Determine the (X, Y) coordinate at the center of the cell enclosing the given text.  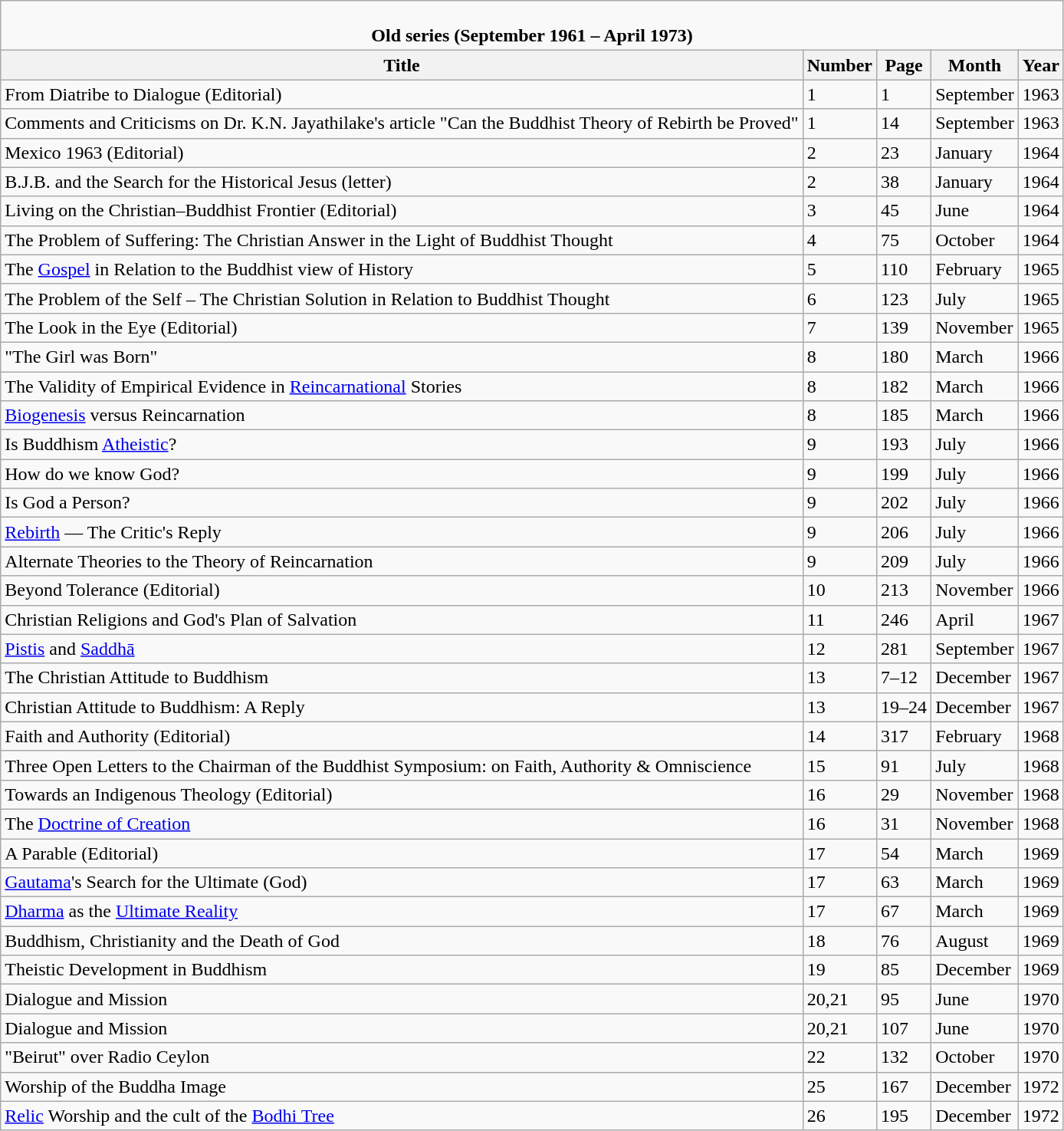
123 (905, 298)
195 (905, 1116)
Christian Attitude to Buddhism: A Reply (402, 707)
76 (905, 941)
11 (839, 620)
B.J.B. and the Search for the Historical Jesus (letter) (402, 182)
213 (905, 590)
Page (905, 65)
25 (839, 1087)
4 (839, 240)
Month (975, 65)
7 (839, 327)
Title (402, 65)
63 (905, 883)
206 (905, 532)
246 (905, 620)
19–24 (905, 707)
67 (905, 912)
Comments and Criticisms on Dr. K.N. Jayathilake's article "Can the Buddhist Theory of Rebirth be Proved" (402, 123)
317 (905, 736)
Towards an Indigenous Theology (Editorial) (402, 794)
202 (905, 503)
Year (1041, 65)
95 (905, 999)
The Validity of Empirical Evidence in Reincarnational Stories (402, 386)
Biogenesis versus Reincarnation (402, 416)
29 (905, 794)
"Beirut" over Radio Ceylon (402, 1057)
6 (839, 298)
Alternate Theories to the Theory of Reincarnation (402, 561)
209 (905, 561)
193 (905, 445)
5 (839, 269)
Beyond Tolerance (Editorial) (402, 590)
"The Girl was Born" (402, 357)
The Gospel in Relation to the Buddhist view of History (402, 269)
The Doctrine of Creation (402, 824)
August (975, 941)
Mexico 1963 (Editorial) (402, 153)
199 (905, 474)
85 (905, 970)
10 (839, 590)
Relic Worship and the cult of the Bodhi Tree (402, 1116)
132 (905, 1057)
Is God a Person? (402, 503)
110 (905, 269)
26 (839, 1116)
31 (905, 824)
Pistis and Saddhā (402, 649)
Three Open Letters to the Chairman of the Buddhist Symposium: on Faith, Authority & Omniscience (402, 765)
Old series (September 1961 – April 1973) (532, 26)
How do we know God? (402, 474)
Number (839, 65)
The Christian Attitude to Buddhism (402, 678)
107 (905, 1028)
23 (905, 153)
18 (839, 941)
19 (839, 970)
Theistic Development in Buddhism (402, 970)
54 (905, 853)
Living on the Christian–Buddhist Frontier (Editorial) (402, 211)
The Problem of the Self – The Christian Solution in Relation to Buddhist Thought (402, 298)
Gautama's Search for the Ultimate (God) (402, 883)
139 (905, 327)
167 (905, 1087)
Is Buddhism Atheistic? (402, 445)
182 (905, 386)
Buddhism, Christianity and the Death of God (402, 941)
Christian Religions and God's Plan of Salvation (402, 620)
180 (905, 357)
A Parable (Editorial) (402, 853)
7–12 (905, 678)
From Diatribe to Dialogue (Editorial) (402, 94)
Dharma as the Ultimate Reality (402, 912)
Faith and Authority (Editorial) (402, 736)
Worship of the Buddha Image (402, 1087)
75 (905, 240)
3 (839, 211)
185 (905, 416)
12 (839, 649)
281 (905, 649)
The Problem of Suffering: The Christian Answer in the Light of Buddhist Thought (402, 240)
Rebirth — The Critic's Reply (402, 532)
45 (905, 211)
April (975, 620)
38 (905, 182)
91 (905, 765)
The Look in the Eye (Editorial) (402, 327)
15 (839, 765)
22 (839, 1057)
